Return (x, y) of the center of cell containing provided text 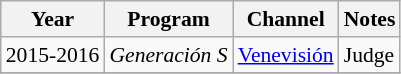
Generación S (168, 55)
2015-2016 (53, 55)
Year (53, 19)
Program (168, 19)
Venevisión (286, 55)
Notes (370, 19)
Channel (286, 19)
Judge (370, 55)
